Provide the (X, Y) coordinate of the cell's center where the given text is located.  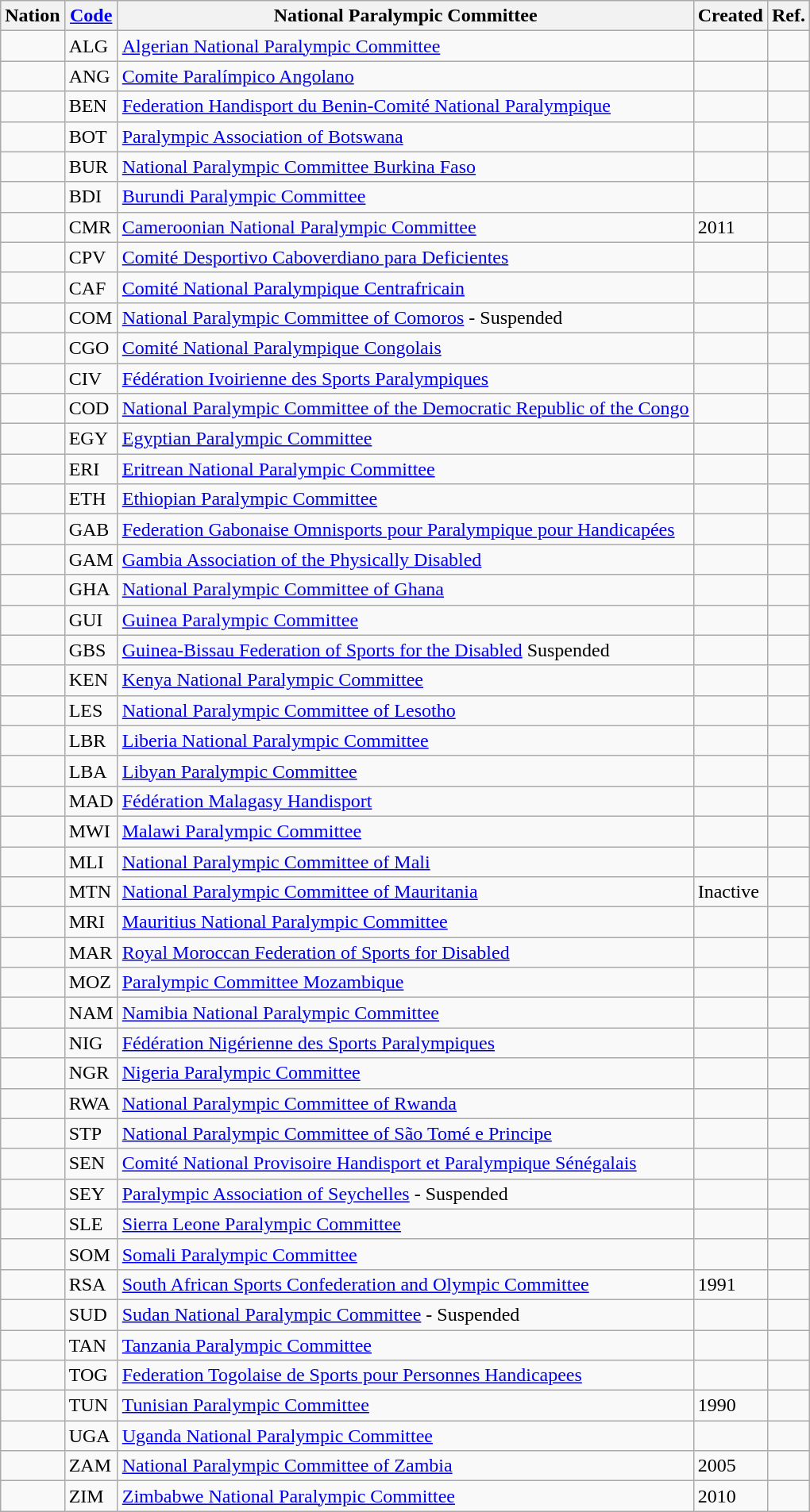
National Paralympic Committee of Ghana (405, 590)
UGA (91, 1436)
KEN (91, 680)
National Paralympic Committee of the Democratic Republic of the Congo (405, 409)
SLE (91, 1224)
Paralympic Association of Botswana (405, 137)
Namibia National Paralympic Committee (405, 1013)
CPV (91, 257)
National Paralympic Committee Burkina Faso (405, 167)
Uganda National Paralympic Committee (405, 1436)
Guinea-Bissau Federation of Sports for the Disabled Suspended (405, 650)
Zimbabwe National Paralympic Committee (405, 1496)
Created (731, 16)
MWI (91, 831)
NIG (91, 1043)
Sudan National Paralympic Committee - Suspended (405, 1314)
Nation (33, 16)
GAM (91, 560)
Fédération Ivoirienne des Sports Paralympiques (405, 379)
Tunisian Paralympic Committee (405, 1406)
ANG (91, 76)
Tanzania Paralympic Committee (405, 1345)
BUR (91, 167)
STP (91, 1133)
RSA (91, 1284)
ERI (91, 469)
EGY (91, 439)
Libyan Paralympic Committee (405, 771)
National Paralympic Committee of São Tomé e Principe (405, 1133)
TUN (91, 1406)
Ref. (788, 16)
CIV (91, 379)
Eritrean National Paralympic Committee (405, 469)
SEY (91, 1194)
MOZ (91, 983)
NGR (91, 1073)
Egyptian Paralympic Committee (405, 439)
Ethiopian Paralympic Committee (405, 499)
ZAM (91, 1466)
Royal Moroccan Federation of Sports for Disabled (405, 952)
LBA (91, 771)
ETH (91, 499)
COM (91, 317)
Malawi Paralympic Committee (405, 831)
Kenya National Paralympic Committee (405, 680)
Nigeria Paralympic Committee (405, 1073)
TAN (91, 1345)
SEN (91, 1164)
ALG (91, 46)
GHA (91, 590)
Sierra Leone Paralympic Committee (405, 1224)
TOG (91, 1375)
MAD (91, 801)
COD (91, 409)
NAM (91, 1013)
BDI (91, 197)
Mauritius National Paralympic Committee (405, 922)
LBR (91, 741)
Comité National Paralympique Congolais (405, 348)
LES (91, 710)
ZIM (91, 1496)
Fédération Nigérienne des Sports Paralympiques (405, 1043)
SOM (91, 1254)
South African Sports Confederation and Olympic Committee (405, 1284)
BEN (91, 106)
2011 (731, 227)
GBS (91, 650)
RWA (91, 1103)
National Paralympic Committee (405, 16)
Federation Gabonaise Omnisports pour Paralympique pour Handicapées (405, 529)
MRI (91, 922)
Comité Desportivo Caboverdiano para Deficientes (405, 257)
Code (91, 16)
National Paralympic Committee of Rwanda (405, 1103)
GAB (91, 529)
National Paralympic Committee of Lesotho (405, 710)
Fédération Malagasy Handisport (405, 801)
Burundi Paralympic Committee (405, 197)
National Paralympic Committee of Mali (405, 861)
Liberia National Paralympic Committee (405, 741)
Comite Paralímpico Angolano (405, 76)
Inactive (731, 892)
Comité National Provisoire Handisport et Paralympique Sénégalais (405, 1164)
Paralympic Committee Mozambique (405, 983)
1990 (731, 1406)
Federation Handisport du Benin-Comité National Paralympique (405, 106)
Algerian National Paralympic Committee (405, 46)
National Paralympic Committee of Mauritania (405, 892)
National Paralympic Committee of Zambia (405, 1466)
BOT (91, 137)
MLI (91, 861)
CMR (91, 227)
SUD (91, 1314)
MAR (91, 952)
Cameroonian National Paralympic Committee (405, 227)
1991 (731, 1284)
Guinea Paralympic Committee (405, 620)
Comité National Paralympique Centrafricain (405, 287)
Somali Paralympic Committee (405, 1254)
GUI (91, 620)
Paralympic Association of Seychelles - Suspended (405, 1194)
CGO (91, 348)
Federation Togolaise de Sports pour Personnes Handicapees (405, 1375)
National Paralympic Committee of Comoros - Suspended (405, 317)
CAF (91, 287)
MTN (91, 892)
2005 (731, 1466)
Gambia Association of the Physically Disabled (405, 560)
2010 (731, 1496)
